Find where the given text appears and provide that cell's center as [x, y] coordinate. 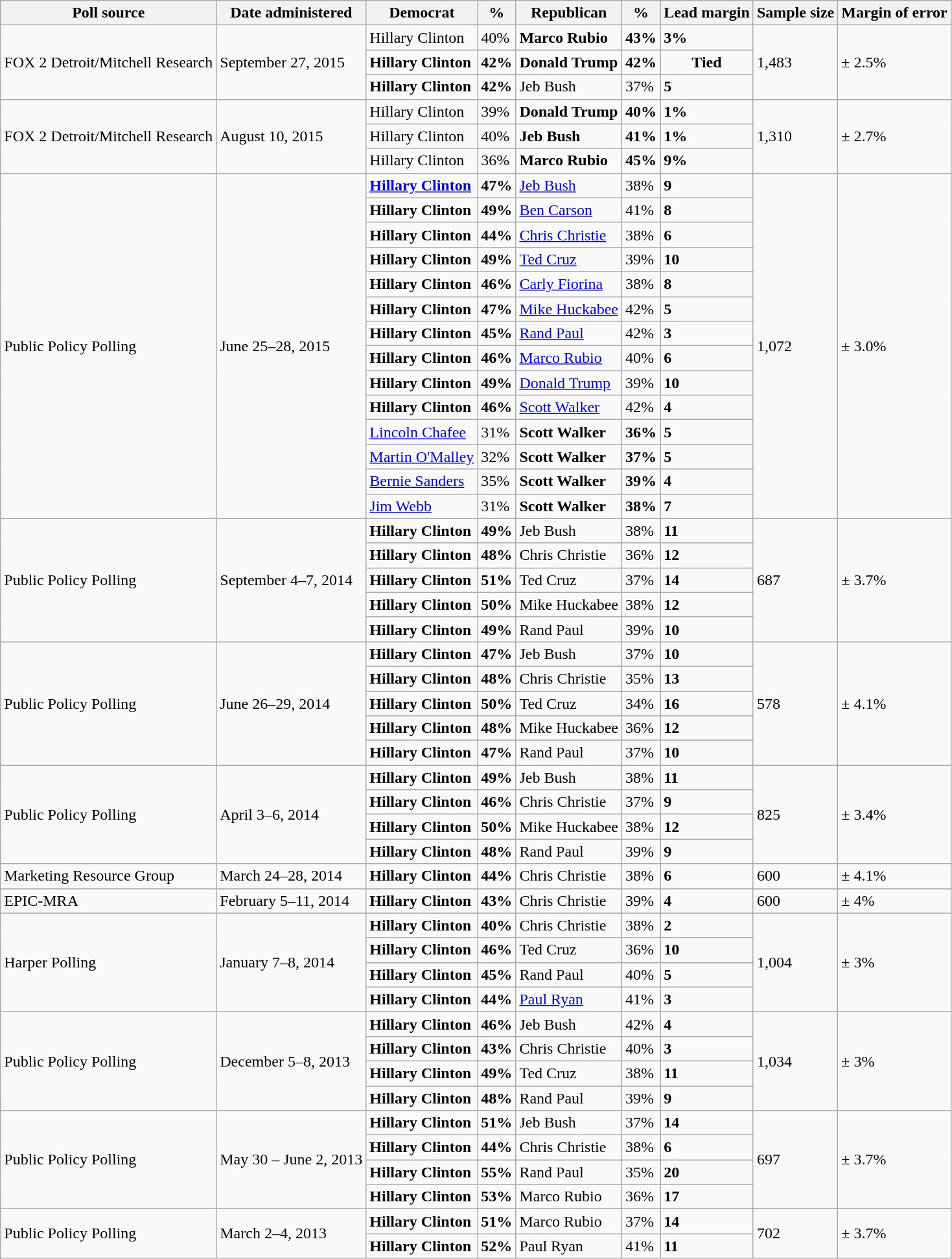
June 25–28, 2015 [292, 346]
3% [707, 38]
Margin of error [894, 13]
578 [795, 703]
702 [795, 1234]
± 2.5% [894, 62]
Poll source [109, 13]
February 5–11, 2014 [292, 901]
December 5–8, 2013 [292, 1061]
Martin O'Malley [422, 457]
March 2–4, 2013 [292, 1234]
7 [707, 506]
June 26–29, 2014 [292, 703]
September 4–7, 2014 [292, 580]
Date administered [292, 13]
55% [496, 1172]
May 30 – June 2, 2013 [292, 1160]
697 [795, 1160]
January 7–8, 2014 [292, 962]
687 [795, 580]
825 [795, 814]
Tied [707, 62]
9% [707, 161]
Harper Polling [109, 962]
1,483 [795, 62]
32% [496, 457]
September 27, 2015 [292, 62]
17 [707, 1197]
± 4% [894, 901]
March 24–28, 2014 [292, 876]
16 [707, 703]
Marketing Resource Group [109, 876]
2 [707, 925]
1,310 [795, 136]
1,072 [795, 346]
53% [496, 1197]
Ben Carson [569, 210]
EPIC-MRA [109, 901]
1,034 [795, 1061]
± 2.7% [894, 136]
Lincoln Chafee [422, 432]
52% [496, 1246]
Democrat [422, 13]
April 3–6, 2014 [292, 814]
1,004 [795, 962]
Sample size [795, 13]
Jim Webb [422, 506]
20 [707, 1172]
± 3.4% [894, 814]
13 [707, 678]
Bernie Sanders [422, 481]
Republican [569, 13]
Lead margin [707, 13]
34% [642, 703]
± 3.0% [894, 346]
August 10, 2015 [292, 136]
Carly Fiorina [569, 284]
